Pinpoint the cell where the given text exists, returning its (X, Y) midpoint coordinate. 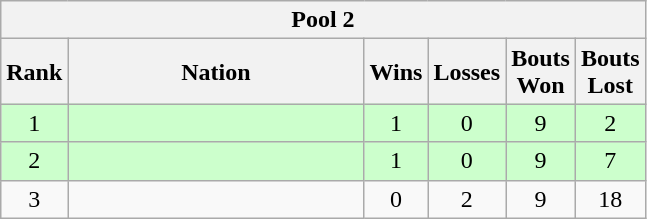
Bouts Won (541, 72)
Pool 2 (323, 20)
18 (610, 199)
3 (34, 199)
Losses (467, 72)
7 (610, 161)
Nation (216, 72)
Bouts Lost (610, 72)
Rank (34, 72)
Wins (396, 72)
